Detect which cell encompasses the target text, then output its (x, y) center coordinate. 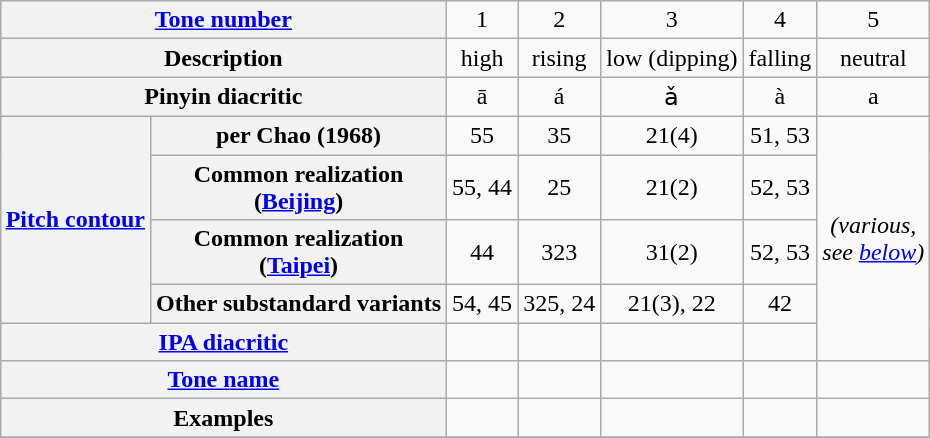
55, 44 (482, 186)
Common realization(Beijing) (299, 186)
Examples (223, 418)
55 (482, 135)
5 (874, 20)
à (780, 97)
Description (223, 58)
4 (780, 20)
falling (780, 58)
neutral (874, 58)
51, 53 (780, 135)
Pinyin diacritic (223, 97)
3 (672, 20)
31(2) (672, 252)
low (dipping) (672, 58)
(various,see below) (874, 238)
323 (560, 252)
21(4) (672, 135)
high (482, 58)
IPA diacritic (223, 342)
Other substandard variants (299, 304)
á (560, 97)
Tone name (223, 380)
Tone number (223, 20)
35 (560, 135)
per Chao (1968) (299, 135)
42 (780, 304)
2 (560, 20)
ā (482, 97)
54, 45 (482, 304)
Common realization(Taipei) (299, 252)
Pitch contour (75, 219)
25 (560, 186)
44 (482, 252)
21(2) (672, 186)
1 (482, 20)
325, 24 (560, 304)
21(3), 22 (672, 304)
ǎ (672, 97)
a (874, 97)
rising (560, 58)
